Output the (x, y) coordinate of the center of the cell containing the given text.  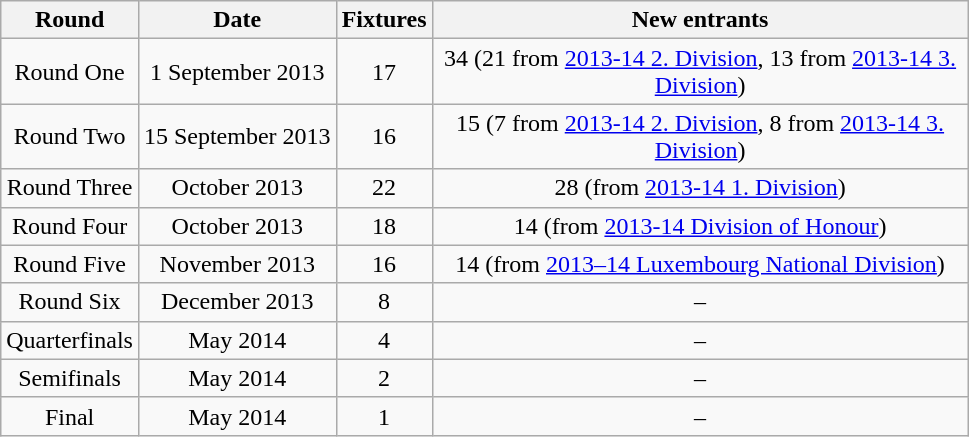
Fixtures (384, 20)
Round Three (70, 188)
Round One (70, 72)
14 (from 2013–14 Luxembourg National Division) (700, 264)
Semifinals (70, 378)
4 (384, 340)
8 (384, 302)
Round (70, 20)
15 (7 from 2013-14 2. Division, 8 from 2013-14 3. Division) (700, 136)
2 (384, 378)
1 (384, 416)
18 (384, 226)
Round Two (70, 136)
28 (from 2013-14 1. Division) (700, 188)
1 September 2013 (237, 72)
November 2013 (237, 264)
34 (21 from 2013-14 2. Division, 13 from 2013-14 3. Division) (700, 72)
New entrants (700, 20)
15 September 2013 (237, 136)
Round Four (70, 226)
December 2013 (237, 302)
17 (384, 72)
Quarterfinals (70, 340)
Round Five (70, 264)
14 (from 2013-14 Division of Honour) (700, 226)
Round Six (70, 302)
22 (384, 188)
Date (237, 20)
Final (70, 416)
